From the cell containing the given text, extract its center point as (x, y) coordinate. 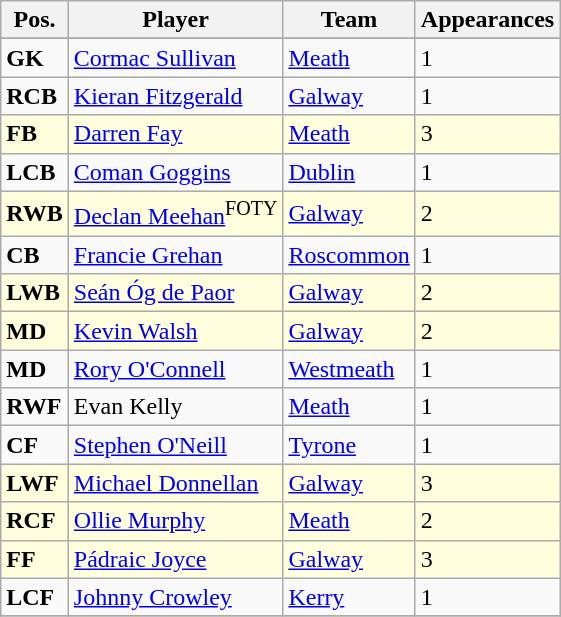
Francie Grehan (176, 255)
LWF (35, 483)
Evan Kelly (176, 407)
Stephen O'Neill (176, 445)
Tyrone (349, 445)
Roscommon (349, 255)
Ollie Murphy (176, 521)
Darren Fay (176, 134)
FF (35, 559)
Seán Óg de Paor (176, 293)
Johnny Crowley (176, 597)
RWB (35, 214)
RCB (35, 96)
FB (35, 134)
GK (35, 58)
Declan MeehanFOTY (176, 214)
LCB (35, 172)
Pádraic Joyce (176, 559)
Kerry (349, 597)
CF (35, 445)
Cormac Sullivan (176, 58)
Kevin Walsh (176, 331)
CB (35, 255)
Michael Donnellan (176, 483)
Kieran Fitzgerald (176, 96)
Dublin (349, 172)
Pos. (35, 20)
Westmeath (349, 369)
Player (176, 20)
RWF (35, 407)
LCF (35, 597)
Coman Goggins (176, 172)
Rory O'Connell (176, 369)
Team (349, 20)
Appearances (487, 20)
RCF (35, 521)
LWB (35, 293)
